Scan for the cell matching the given text and deliver its (X, Y) coordinate at center. 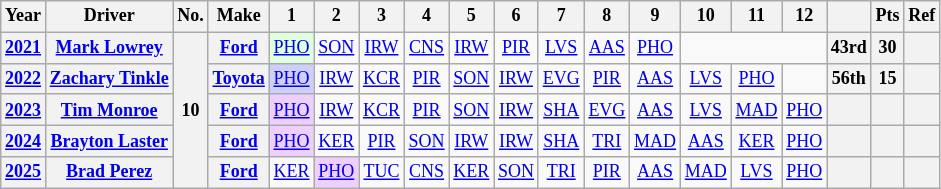
Mark Lowrey (109, 48)
Toyota (238, 78)
4 (426, 16)
2023 (24, 110)
15 (888, 78)
2022 (24, 78)
TUC (382, 172)
Zachary Tinkle (109, 78)
2 (336, 16)
2024 (24, 140)
Year (24, 16)
5 (472, 16)
Pts (888, 16)
8 (607, 16)
Brayton Laster (109, 140)
3 (382, 16)
2025 (24, 172)
Tim Monroe (109, 110)
Ref (922, 16)
12 (804, 16)
43rd (848, 48)
2021 (24, 48)
56th (848, 78)
9 (656, 16)
Make (238, 16)
1 (292, 16)
Driver (109, 16)
No. (190, 16)
30 (888, 48)
11 (756, 16)
Brad Perez (109, 172)
6 (516, 16)
7 (561, 16)
